Extract the (X, Y) coordinate from the center of the cell holding the provided text.  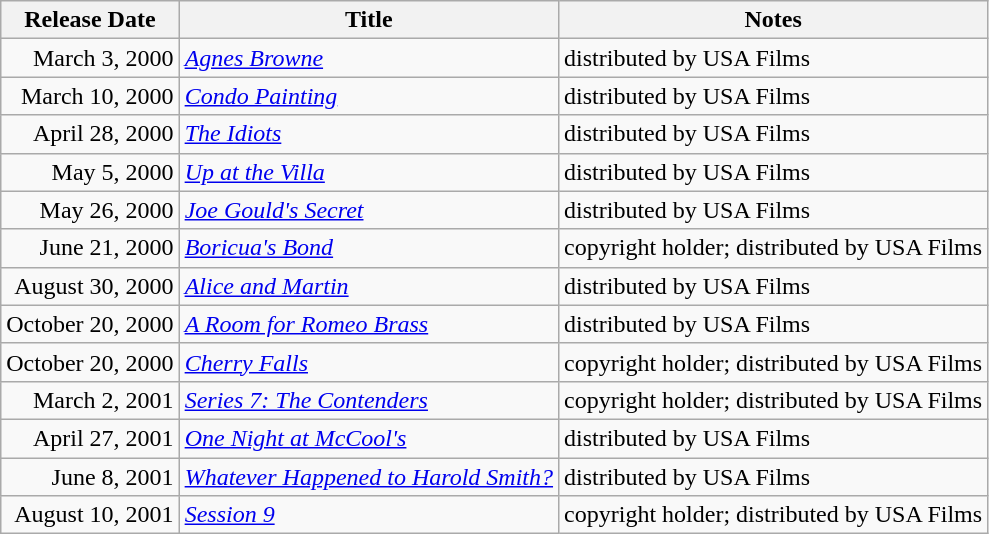
March 10, 2000 (90, 96)
May 26, 2000 (90, 210)
A Room for Romeo Brass (368, 324)
April 28, 2000 (90, 134)
May 5, 2000 (90, 172)
Series 7: The Contenders (368, 400)
August 10, 2001 (90, 515)
Cherry Falls (368, 362)
Whatever Happened to Harold Smith? (368, 477)
The Idiots (368, 134)
Up at the Villa (368, 172)
June 21, 2000 (90, 248)
June 8, 2001 (90, 477)
April 27, 2001 (90, 438)
March 3, 2000 (90, 58)
Release Date (90, 20)
Notes (774, 20)
Joe Gould's Secret (368, 210)
August 30, 2000 (90, 286)
Boricua's Bond (368, 248)
One Night at McCool's (368, 438)
March 2, 2001 (90, 400)
Agnes Browne (368, 58)
Alice and Martin (368, 286)
Condo Painting (368, 96)
Title (368, 20)
Session 9 (368, 515)
